Extract the (x, y) coordinate from the center of the cell holding the provided text.  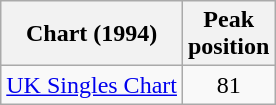
Peakposition (228, 34)
Chart (1994) (92, 34)
UK Singles Chart (92, 85)
81 (228, 85)
